Scan for the cell matching the given text and deliver its (X, Y) coordinate at center. 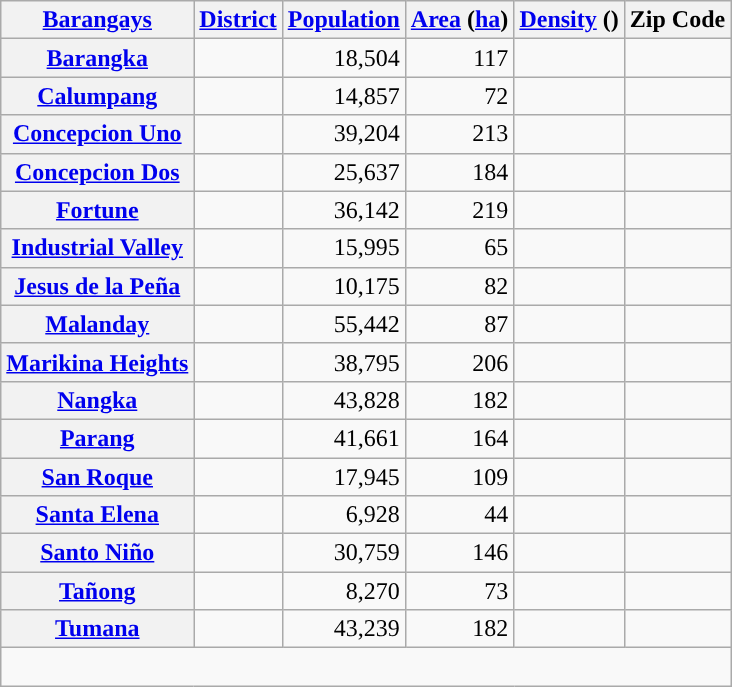
25,637 (344, 172)
Population (344, 20)
87 (460, 324)
39,204 (344, 134)
206 (460, 362)
14,857 (344, 96)
43,239 (344, 629)
36,142 (344, 210)
30,759 (344, 553)
10,175 (344, 286)
Area (ha) (460, 20)
Barangays (98, 20)
Tañong (98, 591)
164 (460, 438)
55,442 (344, 324)
Density () (569, 20)
Tumana (98, 629)
Nangka (98, 400)
73 (460, 591)
Fortune (98, 210)
District (238, 20)
117 (460, 58)
41,661 (344, 438)
Parang (98, 438)
Industrial Valley (98, 248)
213 (460, 134)
Concepcion Dos (98, 172)
6,928 (344, 515)
38,795 (344, 362)
18,504 (344, 58)
Malanday (98, 324)
146 (460, 553)
44 (460, 515)
Jesus de la Peña (98, 286)
109 (460, 477)
65 (460, 248)
Santa Elena (98, 515)
Concepcion Uno (98, 134)
San Roque (98, 477)
72 (460, 96)
82 (460, 286)
Marikina Heights (98, 362)
219 (460, 210)
43,828 (344, 400)
17,945 (344, 477)
15,995 (344, 248)
Calumpang (98, 96)
Santo Niño (98, 553)
Barangka (98, 58)
8,270 (344, 591)
Zip Code (677, 20)
184 (460, 172)
